Search for the cell housing the specified text and yield its (X, Y) center coordinate. 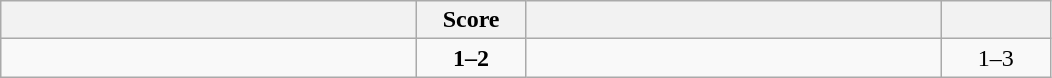
Score (472, 20)
1–2 (472, 58)
1–3 (996, 58)
